Identify which cell holds the provided text, then report its (x, y) central coordinate. 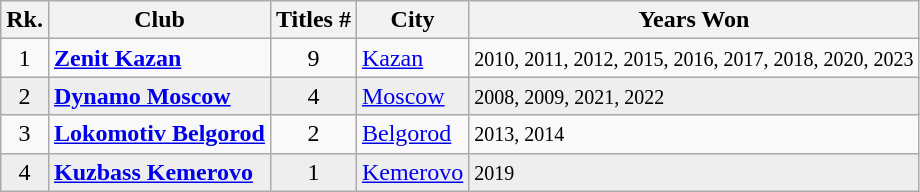
Belgorod (412, 134)
2019 (694, 172)
Titles # (313, 20)
2008, 2009, 2021, 2022 (694, 96)
Rk. (25, 20)
City (412, 20)
Kazan (412, 58)
3 (25, 134)
Moscow (412, 96)
Kemerovo (412, 172)
Dynamo Moscow (159, 96)
Zenit Kazan (159, 58)
Kuzbass Kemerovo (159, 172)
Club (159, 20)
2013, 2014 (694, 134)
Years Won (694, 20)
Lokomotiv Belgorod (159, 134)
2010, 2011, 2012, 2015, 2016, 2017, 2018, 2020, 2023 (694, 58)
9 (313, 58)
